For the text-containing cell, return its midpoint in (X, Y) coordinate format. 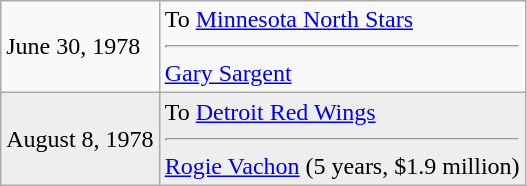
To Minnesota North StarsGary Sargent (342, 47)
August 8, 1978 (80, 139)
To Detroit Red WingsRogie Vachon (5 years, $1.9 million) (342, 139)
June 30, 1978 (80, 47)
